Find where the given text appears and provide that cell's center as [x, y] coordinate. 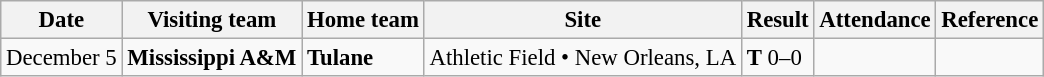
Mississippi A&M [212, 58]
Tulane [364, 58]
Date [62, 20]
Athletic Field • New Orleans, LA [582, 58]
Visiting team [212, 20]
December 5 [62, 58]
Site [582, 20]
T 0–0 [778, 58]
Result [778, 20]
Home team [364, 20]
Reference [990, 20]
Attendance [875, 20]
